Search for the cell housing the specified text and yield its (x, y) center coordinate. 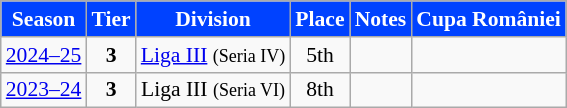
Liga III (Seria IV) (214, 55)
Liga III (Seria VI) (214, 90)
2023–24 (44, 90)
Season (44, 19)
Place (320, 19)
Tier (110, 19)
2024–25 (44, 55)
Notes (381, 19)
Cupa României (488, 19)
Division (214, 19)
8th (320, 90)
5th (320, 55)
